Extract the [X, Y] coordinate from the center of the cell holding the provided text.  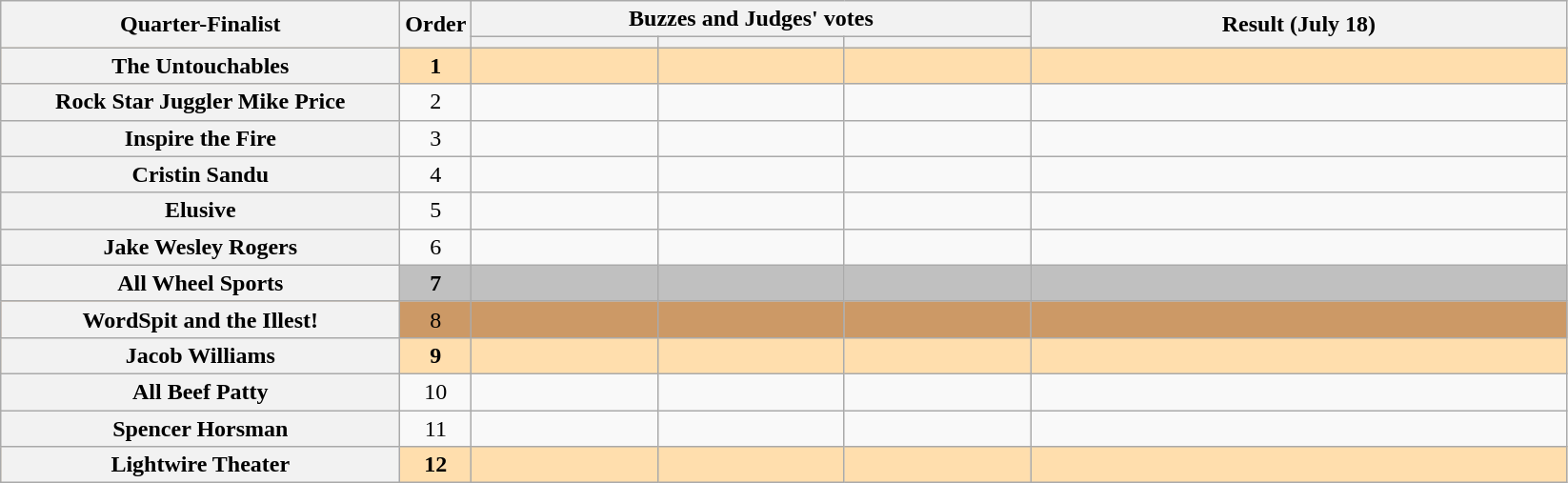
4 [436, 174]
9 [436, 355]
Spencer Horsman [200, 428]
8 [436, 319]
Result (July 18) [1299, 25]
5 [436, 211]
Jake Wesley Rogers [200, 247]
Buzzes and Judges' votes [751, 19]
12 [436, 465]
All Wheel Sports [200, 283]
6 [436, 247]
7 [436, 283]
All Beef Patty [200, 392]
The Untouchables [200, 66]
10 [436, 392]
Inspire the Fire [200, 138]
Order [436, 25]
Rock Star Juggler Mike Price [200, 102]
WordSpit and the Illest! [200, 319]
Lightwire Theater [200, 465]
Elusive [200, 211]
Jacob Williams [200, 355]
1 [436, 66]
Quarter-Finalist [200, 25]
11 [436, 428]
Cristin Sandu [200, 174]
3 [436, 138]
2 [436, 102]
